Determine the [X, Y] coordinate at the center of the cell enclosing the given text.  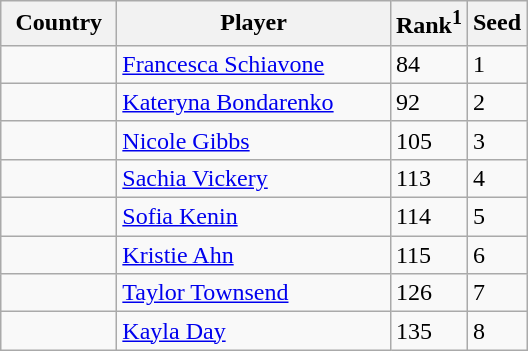
Kayla Day [254, 331]
Nicole Gibbs [254, 140]
Taylor Townsend [254, 293]
5 [496, 217]
4 [496, 178]
3 [496, 140]
Francesca Schiavone [254, 64]
135 [428, 331]
115 [428, 255]
105 [428, 140]
92 [428, 102]
1 [496, 64]
Sachia Vickery [254, 178]
Player [254, 24]
114 [428, 217]
Sofia Kenin [254, 217]
126 [428, 293]
6 [496, 255]
84 [428, 64]
113 [428, 178]
Seed [496, 24]
Kateryna Bondarenko [254, 102]
7 [496, 293]
Rank1 [428, 24]
Kristie Ahn [254, 255]
8 [496, 331]
2 [496, 102]
Country [59, 24]
